Detect which cell encompasses the target text, then output its (X, Y) center coordinate. 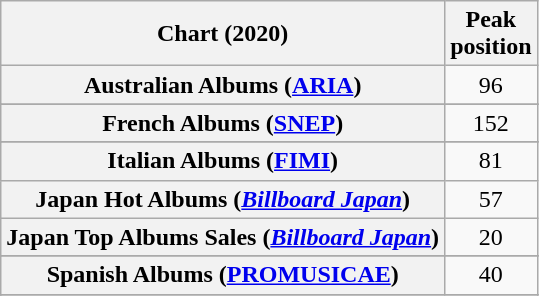
40 (491, 275)
Peakposition (491, 34)
Japan Hot Albums (Billboard Japan) (223, 199)
French Albums (SNEP) (223, 123)
Spanish Albums (PROMUSICAE) (223, 275)
Japan Top Albums Sales (Billboard Japan) (223, 237)
Chart (2020) (223, 34)
96 (491, 85)
Italian Albums (FIMI) (223, 161)
20 (491, 237)
81 (491, 161)
57 (491, 199)
Australian Albums (ARIA) (223, 85)
152 (491, 123)
